Detect which cell encompasses the target text, then output its (x, y) center coordinate. 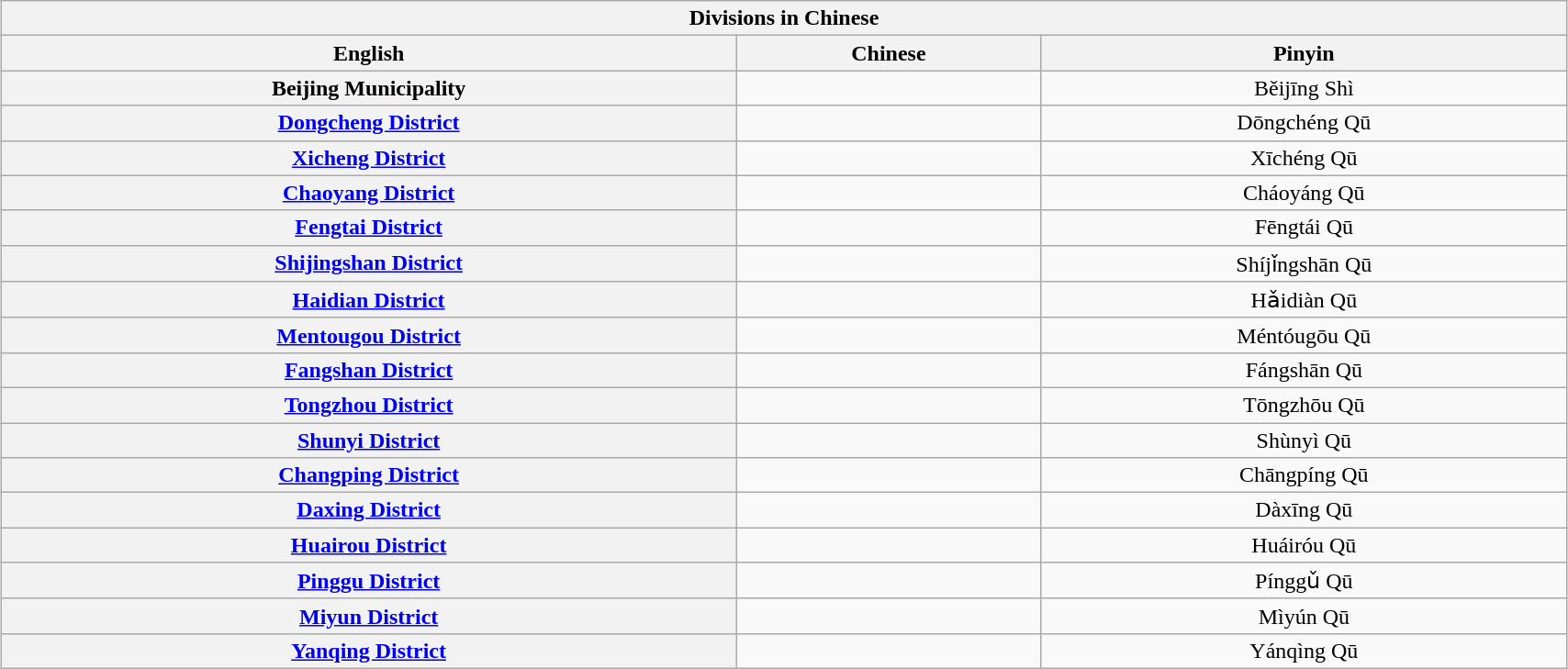
Fangshan District (369, 370)
Shijingshan District (369, 263)
Chinese (889, 53)
Dongcheng District (369, 123)
Shùnyì Qū (1304, 440)
Miyun District (369, 616)
Xīchéng Qū (1304, 158)
Cháoyáng Qū (1304, 193)
Fēngtái Qū (1304, 228)
Méntóugōu Qū (1304, 335)
Dàxīng Qū (1304, 510)
Yánqìng Qū (1304, 651)
Tongzhou District (369, 405)
Chaoyang District (369, 193)
Huairou District (369, 545)
Chāngpíng Qū (1304, 475)
Huáiróu Qū (1304, 545)
Daxing District (369, 510)
English (369, 53)
Fengtai District (369, 228)
Mentougou District (369, 335)
Divisions in Chinese (784, 18)
Dōngchéng Qū (1304, 123)
Changping District (369, 475)
Pínggǔ Qū (1304, 581)
Yanqing District (369, 651)
Xicheng District (369, 158)
Pinggu District (369, 581)
Mìyún Qū (1304, 616)
Fángshān Qū (1304, 370)
Haidian District (369, 300)
Běijīng Shì (1304, 88)
Hǎidiàn Qū (1304, 300)
Pinyin (1304, 53)
Tōngzhōu Qū (1304, 405)
Beijing Municipality (369, 88)
Shunyi District (369, 440)
Shíjǐngshān Qū (1304, 263)
